Return the (X, Y) coordinate for the center point of the cell that contains the specified text.  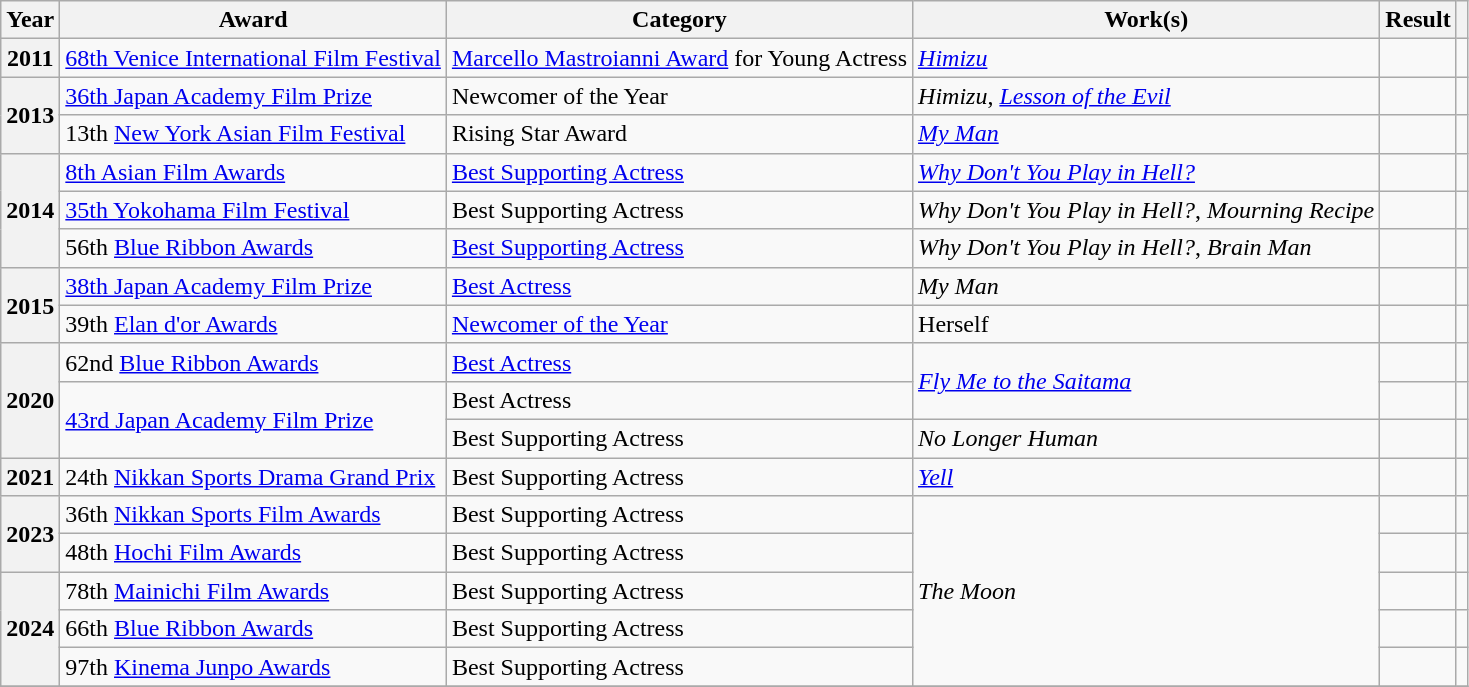
35th Yokohama Film Festival (254, 210)
2021 (30, 477)
Yell (1146, 477)
Why Don't You Play in Hell?, Mourning Recipe (1146, 210)
No Longer Human (1146, 438)
2024 (30, 629)
48th Hochi Film Awards (254, 553)
66th Blue Ribbon Awards (254, 629)
Himizu (1146, 58)
56th Blue Ribbon Awards (254, 248)
2013 (30, 115)
36th Nikkan Sports Film Awards (254, 515)
38th Japan Academy Film Prize (254, 286)
8th Asian Film Awards (254, 172)
Marcello Mastroianni Award for Young Actress (679, 58)
2014 (30, 210)
78th Mainichi Film Awards (254, 591)
36th Japan Academy Film Prize (254, 96)
Work(s) (1146, 20)
2023 (30, 534)
39th Elan d'or Awards (254, 324)
97th Kinema Junpo Awards (254, 667)
The Moon (1146, 591)
Herself (1146, 324)
Award (254, 20)
2015 (30, 305)
2011 (30, 58)
68th Venice International Film Festival (254, 58)
Year (30, 20)
Himizu, Lesson of the Evil (1146, 96)
43rd Japan Academy Film Prize (254, 419)
Result (1418, 20)
62nd Blue Ribbon Awards (254, 362)
Why Don't You Play in Hell? (1146, 172)
13th New York Asian Film Festival (254, 134)
2020 (30, 400)
Fly Me to the Saitama (1146, 381)
Why Don't You Play in Hell?, Brain Man (1146, 248)
24th Nikkan Sports Drama Grand Prix (254, 477)
Category (679, 20)
Rising Star Award (679, 134)
